Extract the [X, Y] coordinate from the center of the cell holding the provided text.  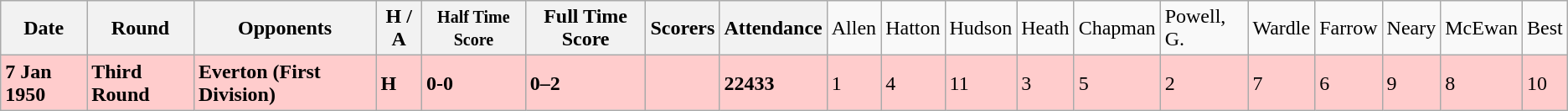
Allen [854, 29]
Half Time Score [473, 29]
Attendance [773, 29]
0-0 [473, 82]
Neary [1411, 29]
Chapman [1117, 29]
7 [1282, 82]
Third Round [141, 82]
Everton (First Division) [285, 82]
Scorers [683, 29]
Full Time Score [585, 29]
Best [1545, 29]
6 [1349, 82]
5 [1117, 82]
Heath [1045, 29]
4 [913, 82]
22433 [773, 82]
H [399, 82]
Wardle [1282, 29]
Hudson [981, 29]
Round [141, 29]
Hatton [913, 29]
Farrow [1349, 29]
McEwan [1482, 29]
2 [1204, 82]
1 [854, 82]
8 [1482, 82]
9 [1411, 82]
Powell, G. [1204, 29]
Opponents [285, 29]
10 [1545, 82]
H / A [399, 29]
0–2 [585, 82]
11 [981, 82]
Date [44, 29]
3 [1045, 82]
7 Jan 1950 [44, 82]
